Return the (X, Y) coordinate for the center point of the cell that contains the specified text.  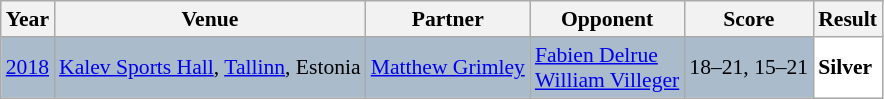
Score (748, 19)
Venue (210, 19)
Fabien Delrue William Villeger (607, 68)
Silver (848, 68)
Opponent (607, 19)
Matthew Grimley (448, 68)
Result (848, 19)
2018 (28, 68)
Partner (448, 19)
18–21, 15–21 (748, 68)
Kalev Sports Hall, Tallinn, Estonia (210, 68)
Year (28, 19)
